Return the (x, y) coordinate for the center point of the cell that contains the specified text.  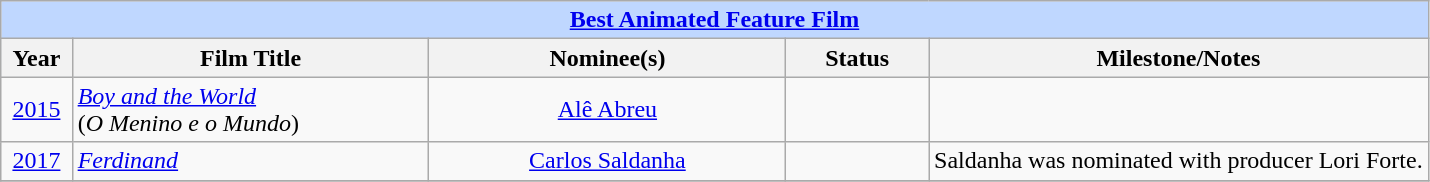
Boy and the World(O Menino e o Mundo) (250, 110)
Saldanha was nominated with producer Lori Forte. (1179, 161)
Status (858, 58)
Nominee(s) (608, 58)
Film Title (250, 58)
2015 (36, 110)
Best Animated Feature Film (714, 20)
Carlos Saldanha (608, 161)
Milestone/Notes (1179, 58)
Ferdinand (250, 161)
Alê Abreu (608, 110)
Year (36, 58)
2017 (36, 161)
